Identify which cell holds the provided text, then report its (x, y) central coordinate. 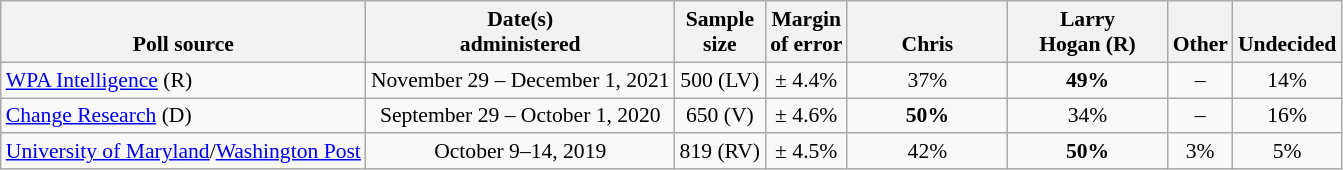
Samplesize (720, 32)
Other (1200, 32)
Undecided (1287, 32)
34% (1087, 116)
± 4.5% (806, 152)
Chris (927, 32)
3% (1200, 152)
Marginof error (806, 32)
Change Research (D) (184, 116)
September 29 – October 1, 2020 (520, 116)
49% (1087, 80)
37% (927, 80)
Date(s)administered (520, 32)
Poll source (184, 32)
650 (V) (720, 116)
LarryHogan (R) (1087, 32)
± 4.6% (806, 116)
819 (RV) (720, 152)
500 (LV) (720, 80)
42% (927, 152)
16% (1287, 116)
5% (1287, 152)
WPA Intelligence (R) (184, 80)
± 4.4% (806, 80)
October 9–14, 2019 (520, 152)
University of Maryland/Washington Post (184, 152)
November 29 – December 1, 2021 (520, 80)
14% (1287, 80)
